From the cell containing the given text, extract its center point as [X, Y] coordinate. 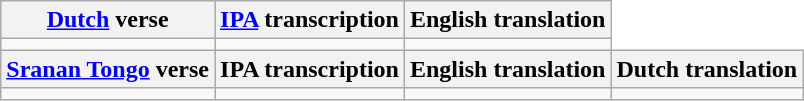
Sranan Tongo verse [108, 69]
Dutch verse [108, 20]
Dutch translation [707, 69]
